Scan for the cell matching the given text and deliver its (x, y) coordinate at center. 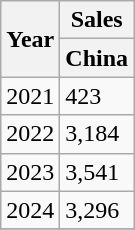
Year (30, 39)
China (97, 58)
2021 (30, 96)
Sales (97, 20)
2024 (30, 210)
3,541 (97, 172)
2022 (30, 134)
2023 (30, 172)
3,296 (97, 210)
3,184 (97, 134)
423 (97, 96)
